Detect which cell encompasses the target text, then output its [x, y] center coordinate. 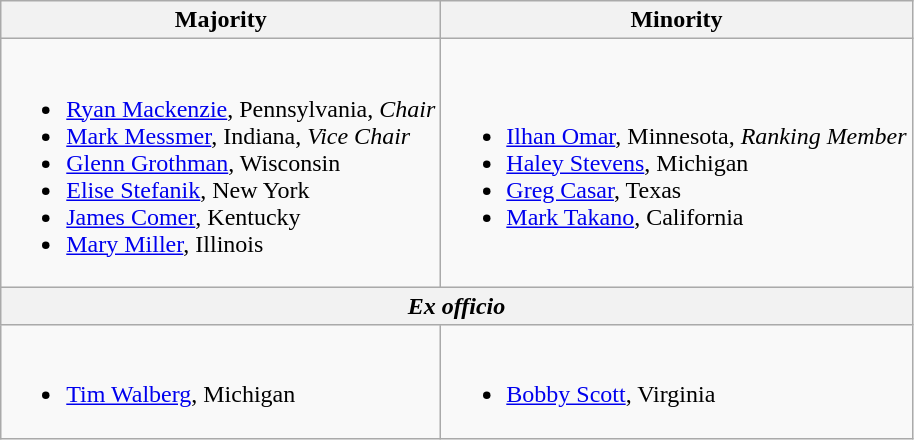
Bobby Scott, Virginia [676, 382]
Ex officio [456, 306]
Tim Walberg, Michigan [221, 382]
Majority [221, 20]
Ilhan Omar, Minnesota, Ranking MemberHaley Stevens, MichiganGreg Casar, TexasMark Takano, California [676, 163]
Minority [676, 20]
